Search for the cell housing the specified text and yield its [X, Y] center coordinate. 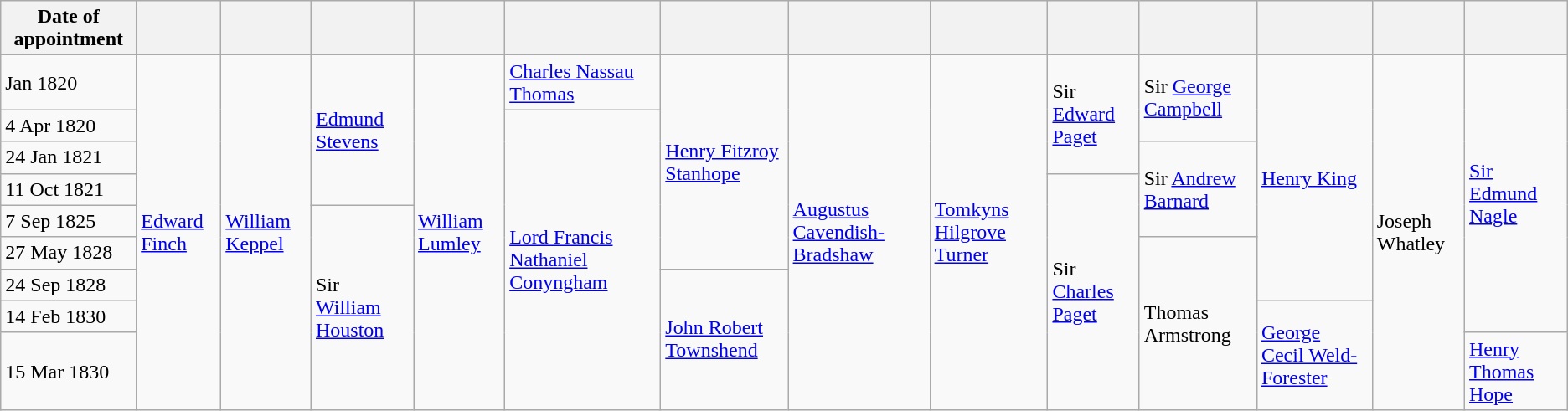
Edward Finch [179, 233]
24 Jan 1821 [69, 157]
William Lumley [459, 233]
Tomkyns Hilgrove Turner [988, 233]
27 May 1828 [69, 253]
14 Feb 1830 [69, 316]
Charles Nassau Thomas [583, 82]
Lord Francis Nathaniel Conyngham [583, 259]
Henry King [1314, 177]
24 Sep 1828 [69, 285]
Joseph Whatley [1418, 233]
7 Sep 1825 [69, 221]
Sir Edward Paget [1094, 114]
Date of appointment [69, 28]
Sir Andrew Barnard [1198, 189]
Sir Charles Paget [1094, 291]
15 Mar 1830 [69, 371]
Thomas Armstrong [1198, 323]
George Cecil Weld-Forester [1314, 355]
Henry Fitzroy Stanhope [725, 162]
11 Oct 1821 [69, 189]
John Robert Townshend [725, 339]
Edmund Stevens [362, 131]
Jan 1820 [69, 82]
William Keppel [266, 233]
Augustus Cavendish-Bradshaw [859, 233]
Henry Thomas Hope [1516, 371]
Sir William Houston [362, 307]
Sir George Campbell [1198, 99]
Sir Edmund Nagle [1516, 194]
4 Apr 1820 [69, 126]
